Locate the cell with the specified text and output its [x, y] center coordinate. 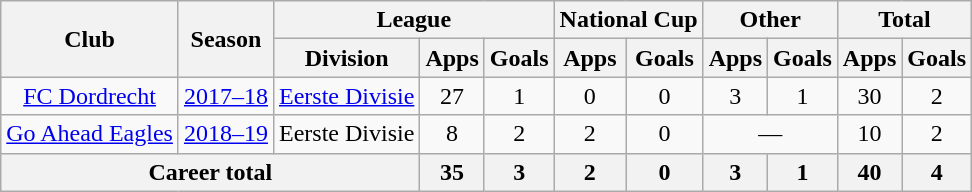
Division [346, 58]
2017–18 [226, 96]
FC Dordrecht [90, 96]
4 [937, 172]
30 [869, 96]
— [770, 134]
Total [904, 20]
27 [452, 96]
10 [869, 134]
35 [452, 172]
League [414, 20]
National Cup [628, 20]
2018–19 [226, 134]
Other [770, 20]
Club [90, 39]
Season [226, 39]
40 [869, 172]
Go Ahead Eagles [90, 134]
8 [452, 134]
Career total [210, 172]
